Provide the (x, y) coordinate of the cell's center where the given text is located.  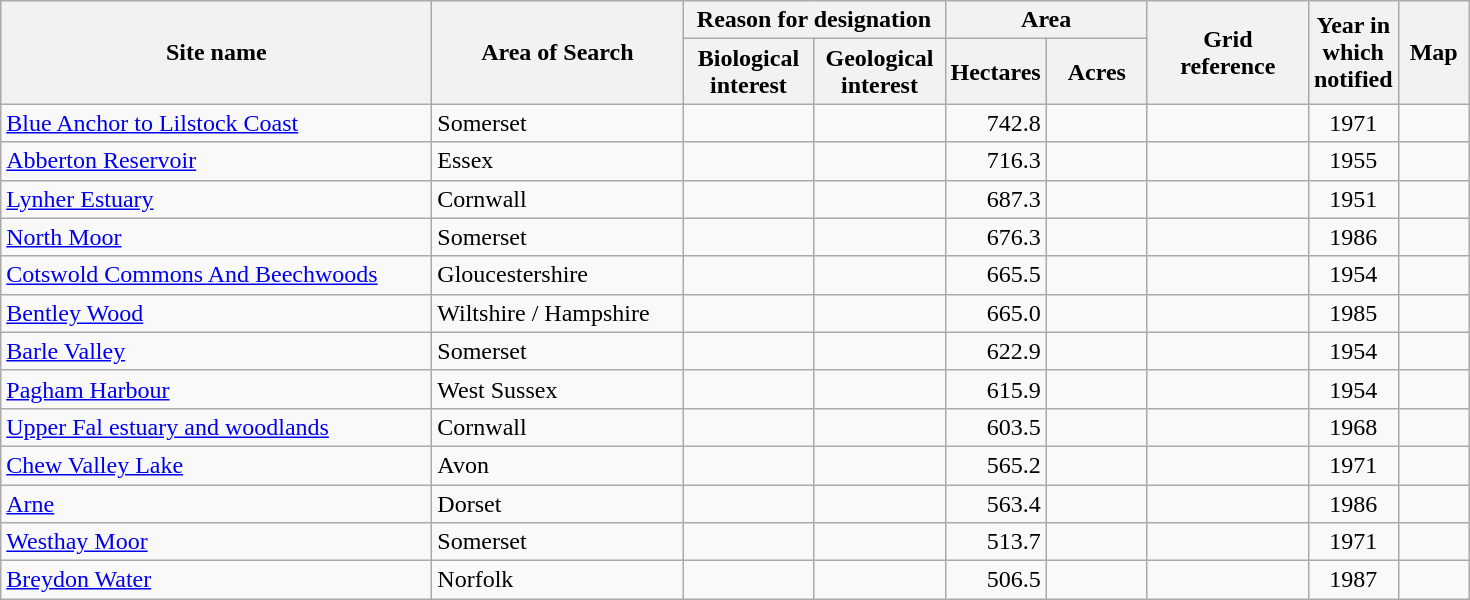
Site name (216, 52)
Dorset (558, 503)
Reason for designation (814, 20)
1987 (1353, 580)
1951 (1353, 199)
Geological interest (880, 72)
West Sussex (558, 389)
Hectares (996, 72)
742.8 (996, 123)
North Moor (216, 237)
Acres (1096, 72)
506.5 (996, 580)
Area of Search (558, 52)
Avon (558, 465)
Upper Fal estuary and woodlands (216, 427)
1985 (1353, 313)
Norfolk (558, 580)
Chew Valley Lake (216, 465)
Abberton Reservoir (216, 161)
687.3 (996, 199)
Blue Anchor to Lilstock Coast (216, 123)
Biological interest (748, 72)
Barle Valley (216, 351)
565.2 (996, 465)
1955 (1353, 161)
Pagham Harbour (216, 389)
Essex (558, 161)
665.5 (996, 275)
676.3 (996, 237)
603.5 (996, 427)
Lynher Estuary (216, 199)
Bentley Wood (216, 313)
716.3 (996, 161)
Westhay Moor (216, 542)
Cotswold Commons And Beechwoods (216, 275)
Breydon Water (216, 580)
622.9 (996, 351)
665.0 (996, 313)
Grid reference (1228, 52)
563.4 (996, 503)
1968 (1353, 427)
513.7 (996, 542)
Gloucestershire (558, 275)
Wiltshire / Hampshire (558, 313)
Map (1434, 52)
615.9 (996, 389)
Area (1046, 20)
Arne (216, 503)
Year in which notified (1353, 52)
